Find where the given text appears and provide that cell's center as [x, y] coordinate. 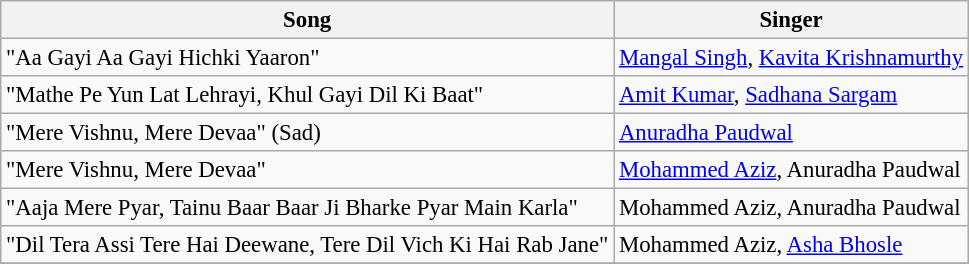
"Mathe Pe Yun Lat Lehrayi, Khul Gayi Dil Ki Baat" [308, 95]
"Aa Gayi Aa Gayi Hichki Yaaron" [308, 58]
"Aaja Mere Pyar, Tainu Baar Baar Ji Bharke Pyar Main Karla" [308, 208]
"Dil Tera Assi Tere Hai Deewane, Tere Dil Vich Ki Hai Rab Jane" [308, 245]
Song [308, 20]
"Mere Vishnu, Mere Devaa" (Sad) [308, 133]
Mohammed Aziz, Asha Bhosle [792, 245]
Anuradha Paudwal [792, 133]
Amit Kumar, Sadhana Sargam [792, 95]
Singer [792, 20]
"Mere Vishnu, Mere Devaa" [308, 170]
Mangal Singh, Kavita Krishnamurthy [792, 58]
